Pinpoint the cell where the given text exists, returning its [X, Y] midpoint coordinate. 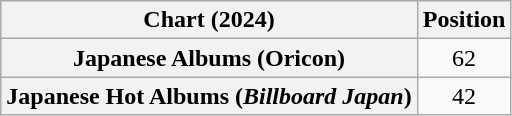
62 [464, 58]
Position [464, 20]
Chart (2024) [209, 20]
Japanese Albums (Oricon) [209, 58]
Japanese Hot Albums (Billboard Japan) [209, 96]
42 [464, 96]
